Identify which cell holds the provided text, then report its (x, y) central coordinate. 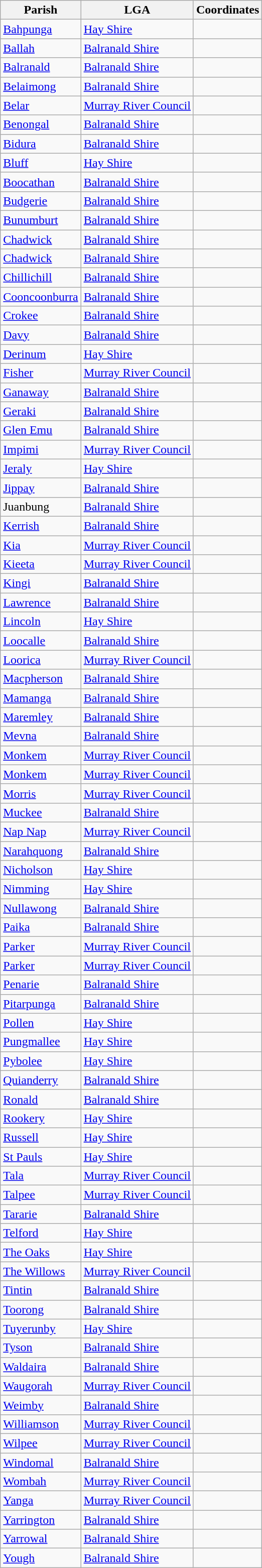
Tuyerunby (41, 1329)
LGA (137, 10)
Yarrowal (41, 1539)
Loocalle (41, 641)
Pitarpunga (41, 1004)
Cooncoonburra (41, 297)
Belar (41, 105)
Benongal (41, 125)
Ganaway (41, 392)
Muckee (41, 812)
Toorong (41, 1309)
Tararie (41, 1214)
Juanbung (41, 507)
Fisher (41, 373)
Tyson (41, 1348)
Bahpunga (41, 29)
Crokee (41, 316)
Davy (41, 335)
Wilpee (41, 1443)
Morris (41, 793)
Narahquong (41, 851)
Waldaira (41, 1367)
Impimi (41, 449)
Lawrence (41, 602)
Waugorah (41, 1386)
Tala (41, 1176)
Nimming (41, 889)
Pybolee (41, 1061)
Yough (41, 1558)
Glen Emu (41, 430)
Loorica (41, 660)
Nap Nap (41, 831)
Coordinates (227, 10)
Belaimong (41, 86)
Bluff (41, 163)
Lincoln (41, 622)
Chillichill (41, 278)
Tintin (41, 1290)
St Pauls (41, 1156)
Kia (41, 545)
Bunumburt (41, 220)
Yarrington (41, 1520)
Geraki (41, 411)
Williamson (41, 1424)
Macpherson (41, 679)
Kerrish (41, 526)
The Oaks (41, 1252)
Wombah (41, 1482)
Pungmallee (41, 1042)
Russell (41, 1137)
Yanga (41, 1501)
Budgerie (41, 201)
Ballah (41, 48)
Kingi (41, 583)
Boocathan (41, 182)
Derinum (41, 354)
Windomal (41, 1463)
Ronald (41, 1099)
Mamanga (41, 698)
Nullawong (41, 908)
Jeraly (41, 468)
Rookery (41, 1118)
The Willows (41, 1271)
Weimby (41, 1405)
Nicholson (41, 870)
Pollen (41, 1023)
Jippay (41, 488)
Mevna (41, 736)
Maremley (41, 717)
Talpee (41, 1195)
Kieeta (41, 564)
Penarie (41, 985)
Quianderry (41, 1080)
Balranald (41, 67)
Bidura (41, 144)
Parish (41, 10)
Telford (41, 1233)
Paika (41, 927)
